Locate the cell with the specified text and output its (X, Y) center coordinate. 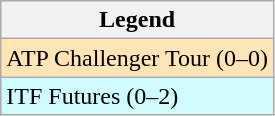
Legend (138, 20)
ATP Challenger Tour (0–0) (138, 58)
ITF Futures (0–2) (138, 96)
